Pinpoint the cell where the given text exists, returning its [x, y] midpoint coordinate. 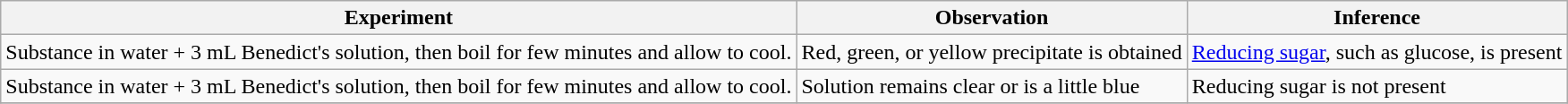
Solution remains clear or is a little blue [992, 86]
Reducing sugar is not present [1376, 86]
Experiment [399, 18]
Reducing sugar, such as glucose, is present [1376, 52]
Observation [992, 18]
Red, green, or yellow precipitate is obtained [992, 52]
Inference [1376, 18]
